Locate the cell with the specified text and output its [X, Y] center coordinate. 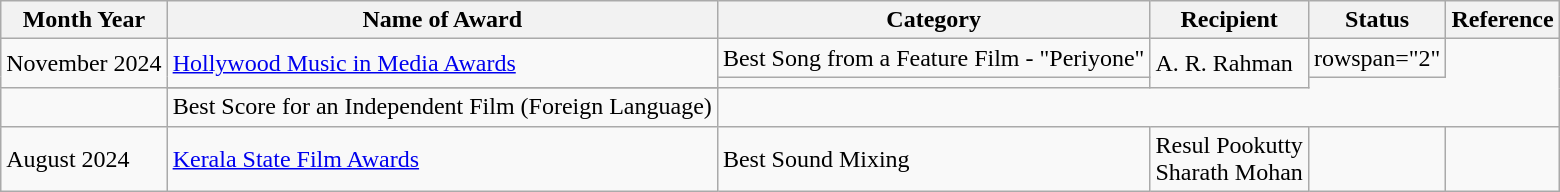
August 2024 [84, 158]
Best Score for an Independent Film (Foreign Language) [442, 107]
A. R. Rahman [1229, 64]
Category [934, 20]
Kerala State Film Awards [442, 158]
Status [1377, 20]
Best Sound Mixing [934, 158]
Best Song from a Feature Film - "Periyone" [934, 58]
Hollywood Music in Media Awards [442, 64]
Month Year [84, 20]
Recipient [1229, 20]
Name of Award [442, 20]
Reference [1502, 20]
rowspan="2" [1377, 58]
November 2024 [84, 64]
Resul PookuttySharath Mohan [1229, 158]
